Find where the given text appears and provide that cell's center as (X, Y) coordinate. 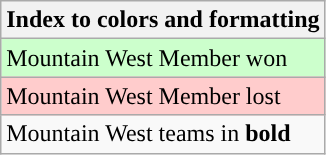
Mountain West Member lost (163, 96)
Index to colors and formatting (163, 20)
Mountain West teams in bold (163, 134)
Mountain West Member won (163, 58)
